Scan for the cell matching the given text and deliver its [x, y] coordinate at center. 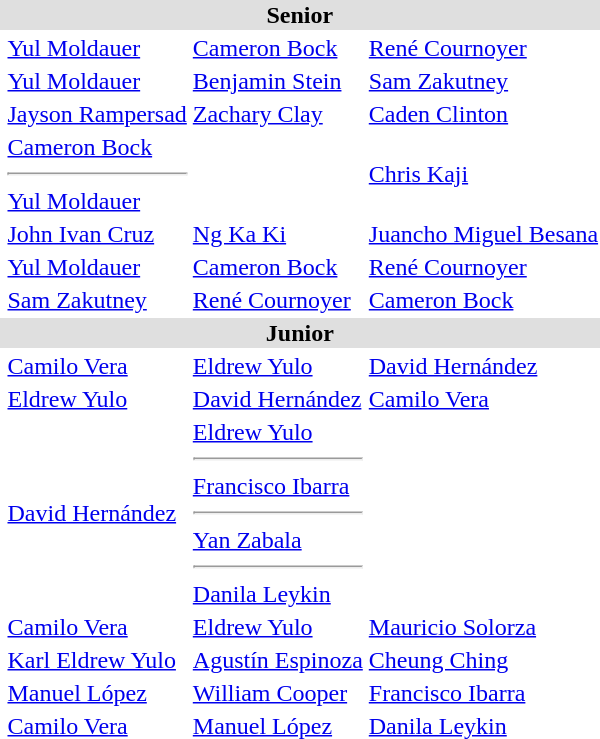
Junior [300, 333]
Ng Ka Ki [278, 234]
Karl Eldrew Yulo [97, 660]
Agustín Espinoza [278, 660]
Cameron Bock Yul Moldauer [97, 174]
Francisco Ibarra [483, 693]
Chris Kaji [483, 174]
Caden Clinton [483, 114]
Cheung Ching [483, 660]
Zachary Clay [278, 114]
Mauricio Solorza [483, 627]
Jayson Rampersad [97, 114]
John Ivan Cruz [97, 234]
Eldrew Yulo Francisco Ibarra Yan Zabala Danila Leykin [278, 513]
Juancho Miguel Besana [483, 234]
Manuel López [97, 693]
Benjamin Stein [278, 81]
Senior [300, 15]
William Cooper [278, 693]
